Find where the given text appears and provide that cell's center as (x, y) coordinate. 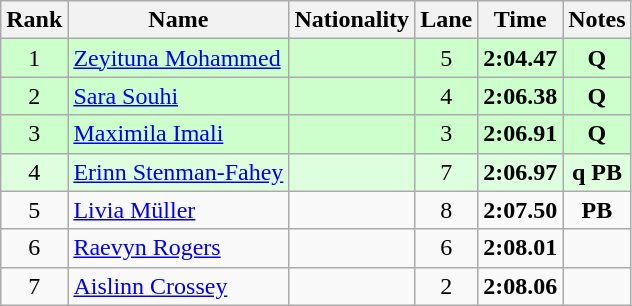
Nationality (352, 20)
Maximila Imali (178, 134)
Rank (34, 20)
2:06.38 (520, 96)
Sara Souhi (178, 96)
Livia Müller (178, 210)
Lane (446, 20)
Erinn Stenman-Fahey (178, 172)
1 (34, 58)
2:06.97 (520, 172)
2:07.50 (520, 210)
2:06.91 (520, 134)
Notes (597, 20)
q PB (597, 172)
8 (446, 210)
Aislinn Crossey (178, 286)
Raevyn Rogers (178, 248)
2:08.01 (520, 248)
2:04.47 (520, 58)
PB (597, 210)
Name (178, 20)
Time (520, 20)
2:08.06 (520, 286)
Zeyituna Mohammed (178, 58)
